Pinpoint the cell where the given text exists, returning its (x, y) midpoint coordinate. 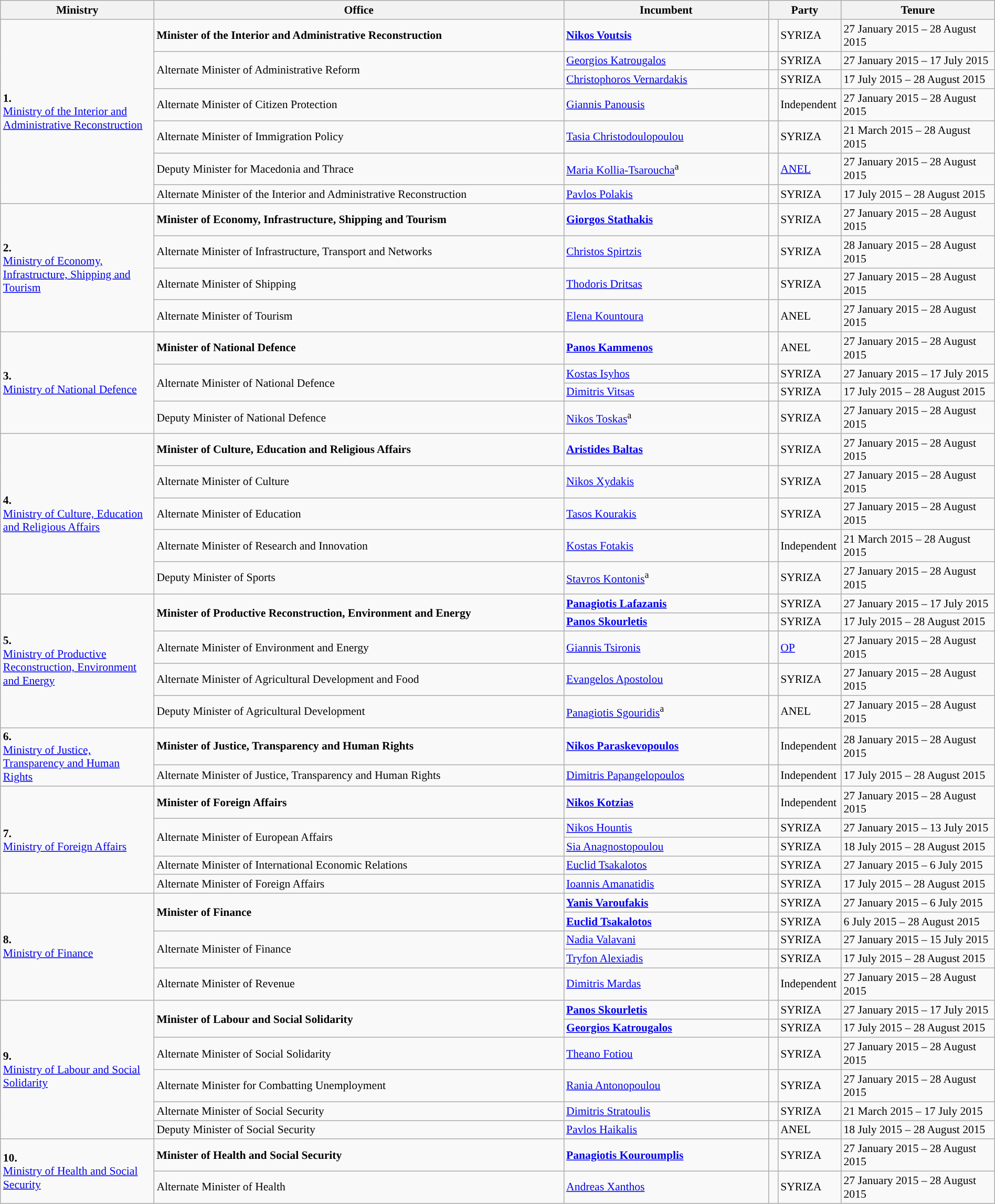
Nikos Xydakis (666, 482)
Deputy Minister of Sports (359, 578)
10.Ministry of Health and Social Security (78, 1171)
Stavros Kontonisa (666, 578)
Tasia Christodoulopoulou (666, 136)
Evangelos Apostolou (666, 679)
Giannis Tsironis (666, 648)
6 July 2015 – 28 August 2015 (917, 922)
27 January 2015 – 15 July 2015 (917, 940)
Alternate Minister of Environment and Energy (359, 648)
Alternate Minister of International Economic Relations (359, 865)
Alternate Minister of Shipping (359, 283)
Elena Kountoura (666, 316)
Tryfon Alexiadis (666, 959)
Minister of Labour and Social Solidarity (359, 1019)
Nikos Hountis (666, 828)
Minister of Finance (359, 912)
Minister of National Defence (359, 348)
Alternate Minister of European Affairs (359, 838)
Pavlos Polakis (666, 195)
Alternate Minister of Revenue (359, 985)
Giorgos Stathakis (666, 219)
Aristides Baltas (666, 449)
Minister of the Interior and Administrative Reconstruction (359, 36)
OP (809, 648)
Andreas Xanthos (666, 1187)
Alternate Minister of Culture (359, 482)
Deputy Minister of Agricultural Development (359, 712)
Party (805, 10)
Tasos Kourakis (666, 513)
1.Ministry of the Interior and Administrative Reconstruction (78, 111)
Dimitris Vitsas (666, 392)
Alternate Minister of Education (359, 513)
Maria Kollia-Tsarouchaa (666, 169)
Tenure (917, 10)
Minister of Economy, Infrastructure, Shipping and Tourism (359, 219)
Alternate Minister of Foreign Affairs (359, 884)
Kostas Isyhos (666, 374)
3.Ministry of National Defence (78, 383)
Alternate Minister of Social Solidarity (359, 1054)
Minister of Productive Reconstruction, Environment and Energy (359, 613)
Minister of Culture, Education and Religious Affairs (359, 449)
Panos Kammenos (666, 348)
Alternate Minister of Tourism (359, 316)
Alternate Minister of Research and Innovation (359, 546)
Deputy Minister of Social Security (359, 1130)
Yanis Varoufakis (666, 903)
Pavlos Haikalis (666, 1130)
7.Ministry of Foreign Affairs (78, 840)
Alternate Minister of Social Security (359, 1111)
Office (359, 10)
Alternate Minister of Immigration Policy (359, 136)
6.Ministry of Justice, Transparency and Human Rights (78, 757)
Nikos Toskasa (666, 418)
Ministry (78, 10)
Alternate Minister of Justice, Transparency and Human Rights (359, 776)
Alternate Minister of National Defence (359, 383)
Minister of Justice, Transparency and Human Rights (359, 746)
8.Ministry of Finance (78, 947)
Panagiotis Sgouridisa (666, 712)
Deputy Minister for Macedonia and Thrace (359, 169)
Minister of Foreign Affairs (359, 803)
Alternate Minister for Combatting Unemployment (359, 1085)
Nikos Kotzias (666, 803)
Panagiotis Lafazanis (666, 604)
Nadia Valavani (666, 940)
Kostas Fotakis (666, 546)
Dimitris Papangelopoulos (666, 776)
Nikos Voutsis (666, 36)
Dimitris Mardas (666, 985)
Alternate Minister of Infrastructure, Transport and Networks (359, 252)
Alternate Minister of Agricultural Development and Food (359, 679)
Alternate Minister of Health (359, 1187)
Alternate Minister of Finance (359, 949)
9.Ministry of Labour and Social Solidarity (78, 1070)
Alternate Minister of Citizen Protection (359, 105)
Panagiotis Kouroumplis (666, 1156)
Incumbent (666, 10)
2.Ministry of Economy, Infrastructure, Shipping and Tourism (78, 268)
Sia Anagnostopoulou (666, 847)
Alternate Minister of Administrative Reform (359, 70)
Deputy Minister of National Defence (359, 418)
Nikos Paraskevopoulos (666, 746)
Theano Fotiou (666, 1054)
Giannis Panousis (666, 105)
Minister of Health and Social Security (359, 1156)
Rania Antonopoulou (666, 1085)
Thodoris Dritsas (666, 283)
27 January 2015 – 13 July 2015 (917, 828)
21 March 2015 – 17 July 2015 (917, 1111)
5.Ministry of Productive Reconstruction, Environment and Energy (78, 661)
4.Ministry of Culture, Education and Religious Affairs (78, 514)
Dimitris Stratoulis (666, 1111)
Christos Spirtzis (666, 252)
Christophoros Vernardakis (666, 80)
Ioannis Amanatidis (666, 884)
Alternate Minister of the Interior and Administrative Reconstruction (359, 195)
